Provide the [x, y] coordinate of the cell's center where the given text is located.  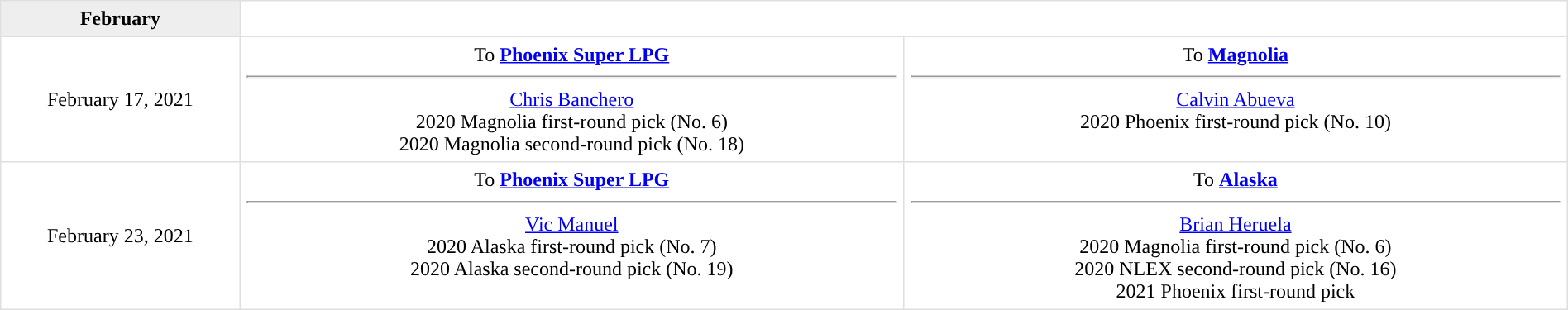
February 23, 2021 [121, 236]
To Phoenix Super LPGChris Banchero2020 Magnolia first-round pick (No. 6)2020 Magnolia second-round pick (No. 18) [572, 99]
To AlaskaBrian Heruela2020 Magnolia first-round pick (No. 6)2020 NLEX second-round pick (No. 16)2021 Phoenix first-round pick [1236, 236]
To Phoenix Super LPGVic Manuel2020 Alaska first-round pick (No. 7)2020 Alaska second-round pick (No. 19) [572, 236]
February 17, 2021 [121, 99]
To MagnoliaCalvin Abueva2020 Phoenix first-round pick (No. 10) [1236, 99]
February [121, 19]
